Pinpoint the cell where the given text exists, returning its [X, Y] midpoint coordinate. 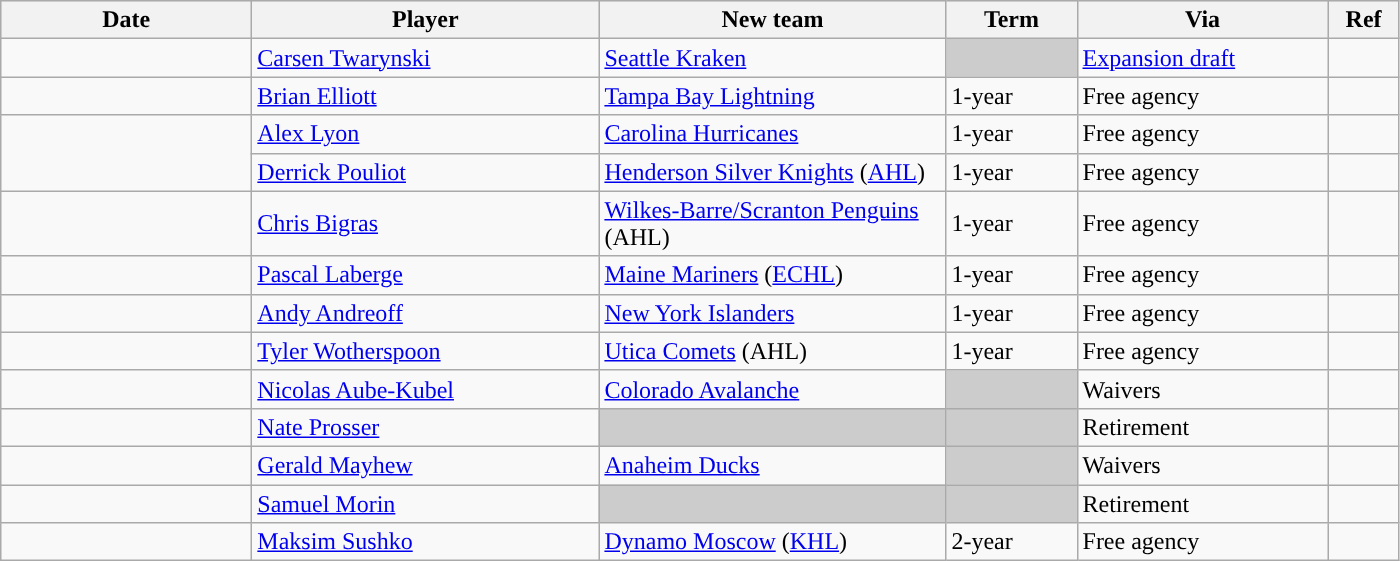
Ref [1364, 20]
Date [126, 20]
Anaheim Ducks [772, 465]
Gerald Mayhew [426, 465]
Via [1202, 20]
Wilkes-Barre/Scranton Penguins (AHL) [772, 224]
Andy Andreoff [426, 313]
Dynamo Moscow (KHL) [772, 542]
Alex Lyon [426, 134]
Colorado Avalanche [772, 389]
New York Islanders [772, 313]
Tyler Wotherspoon [426, 351]
2-year [1012, 542]
Samuel Morin [426, 503]
Brian Elliott [426, 96]
Chris Bigras [426, 224]
Carsen Twarynski [426, 58]
Utica Comets (AHL) [772, 351]
Maine Mariners (ECHL) [772, 275]
Pascal Laberge [426, 275]
Derrick Pouliot [426, 172]
Nicolas Aube-Kubel [426, 389]
Player [426, 20]
Carolina Hurricanes [772, 134]
Nate Prosser [426, 427]
Expansion draft [1202, 58]
Seattle Kraken [772, 58]
Maksim Sushko [426, 542]
Tampa Bay Lightning [772, 96]
Term [1012, 20]
Henderson Silver Knights (AHL) [772, 172]
New team [772, 20]
